Determine the [x, y] coordinate at the center of the cell enclosing the given text.  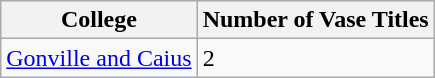
Number of Vase Titles [316, 20]
College [99, 20]
2 [316, 58]
Gonville and Caius [99, 58]
